Provide the [X, Y] coordinate of the cell's center where the given text is located.  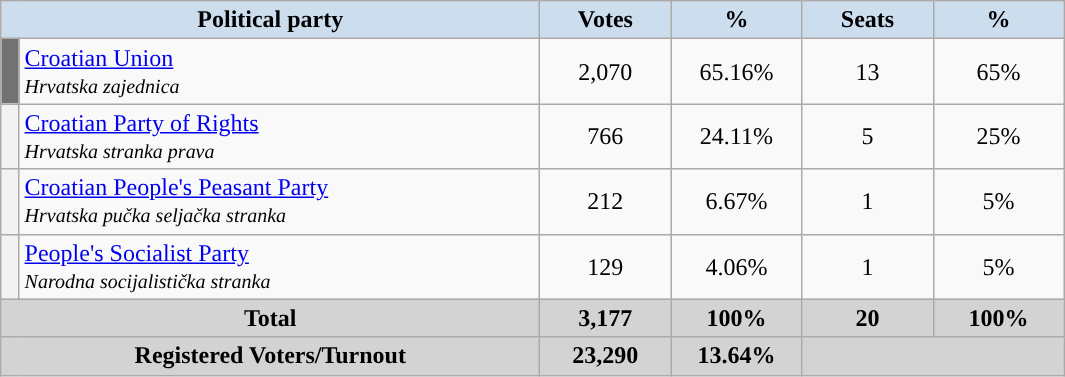
People's Socialist PartyNarodna socijalistička stranka [280, 266]
23,290 [606, 356]
Votes [606, 20]
Total [270, 318]
13 [868, 72]
65% [998, 72]
212 [606, 202]
4.06% [736, 266]
Croatian People's Peasant PartyHrvatska pučka seljačka stranka [280, 202]
13.64% [736, 356]
Seats [868, 20]
129 [606, 266]
5 [868, 136]
65.16% [736, 72]
20 [868, 318]
Political party [270, 20]
25% [998, 136]
6.67% [736, 202]
Croatian UnionHrvatska zajednica [280, 72]
24.11% [736, 136]
3,177 [606, 318]
2,070 [606, 72]
766 [606, 136]
Registered Voters/Turnout [270, 356]
Croatian Party of RightsHrvatska stranka prava [280, 136]
